Search for the cell housing the specified text and yield its (X, Y) center coordinate. 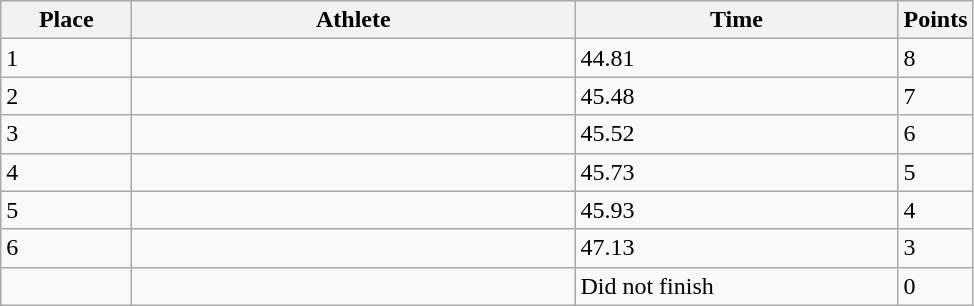
45.48 (736, 96)
47.13 (736, 248)
8 (936, 58)
44.81 (736, 58)
Time (736, 20)
0 (936, 286)
Place (66, 20)
45.93 (736, 210)
7 (936, 96)
1 (66, 58)
45.73 (736, 172)
Did not finish (736, 286)
Athlete (354, 20)
45.52 (736, 134)
2 (66, 96)
Points (936, 20)
